Capture the cell that displays the provided text and extract its [x, y] central coordinate. 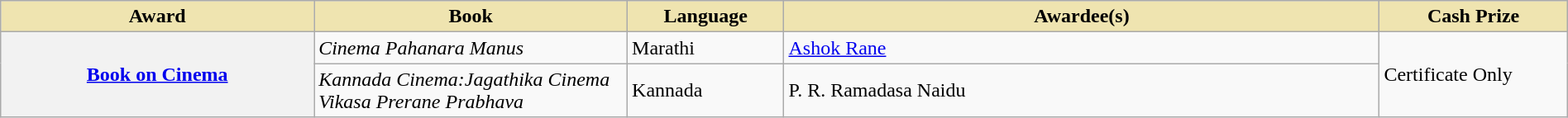
Marathi [706, 48]
Award [157, 17]
Book on Cinema [157, 74]
Book [471, 17]
Kannada Cinema:Jagathika Cinema Vikasa Prerane Prabhava [471, 91]
Ashok Rane [1082, 48]
Certificate Only [1474, 74]
Cinema Pahanara Manus [471, 48]
P. R. Ramadasa Naidu [1082, 91]
Awardee(s) [1082, 17]
Language [706, 17]
Kannada [706, 91]
Cash Prize [1474, 17]
